Pinpoint the cell where the given text exists, returning its (X, Y) midpoint coordinate. 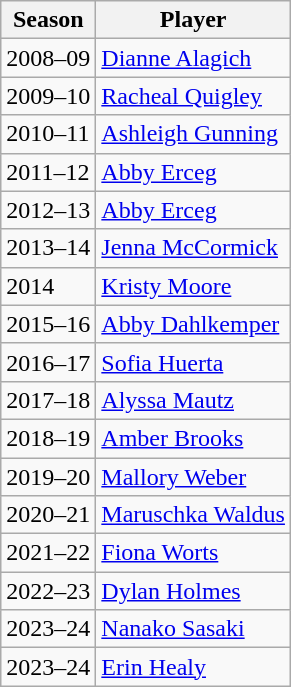
2017–18 (48, 400)
2009–10 (48, 96)
Amber Brooks (194, 438)
2010–11 (48, 134)
Dianne Alagich (194, 58)
Nanako Sasaki (194, 629)
Jenna McCormick (194, 248)
Player (194, 20)
2014 (48, 286)
2020–21 (48, 515)
2012–13 (48, 210)
Kristy Moore (194, 286)
2022–23 (48, 591)
Erin Healy (194, 667)
2019–20 (48, 477)
Alyssa Mautz (194, 400)
Fiona Worts (194, 553)
2008–09 (48, 58)
Abby Dahlkemper (194, 324)
2013–14 (48, 248)
Racheal Quigley (194, 96)
Maruschka Waldus (194, 515)
Dylan Holmes (194, 591)
2021–22 (48, 553)
Sofia Huerta (194, 362)
Season (48, 20)
2015–16 (48, 324)
Ashleigh Gunning (194, 134)
2016–17 (48, 362)
Mallory Weber (194, 477)
2011–12 (48, 172)
2018–19 (48, 438)
